Return (x, y) of the center of cell containing provided text 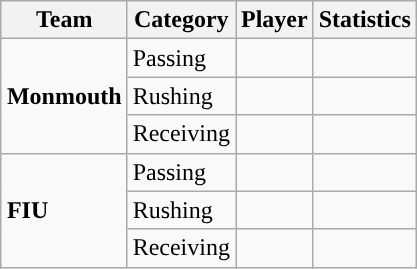
Player (275, 20)
Category (181, 20)
FIU (64, 210)
Monmouth (64, 96)
Team (64, 20)
Statistics (364, 20)
